Identify which cell holds the provided text, then report its [X, Y] central coordinate. 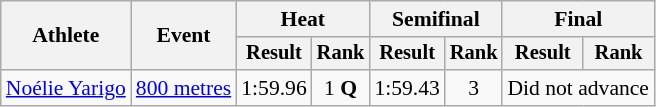
1:59.96 [274, 88]
Heat [302, 19]
Noélie Yarigo [66, 88]
Did not advance [578, 88]
1 Q [341, 88]
Athlete [66, 36]
Event [184, 36]
800 metres [184, 88]
Final [578, 19]
1:59.43 [406, 88]
3 [474, 88]
Semifinal [436, 19]
